Capture the cell that displays the provided text and extract its [X, Y] central coordinate. 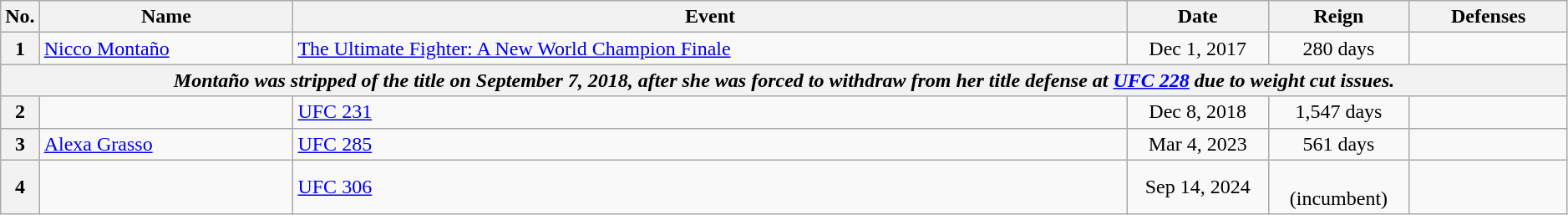
1 [20, 49]
1,547 days [1338, 112]
UFC 285 [710, 144]
Defenses [1489, 17]
Mar 4, 2023 [1198, 144]
Event [710, 17]
Sep 14, 2024 [1198, 187]
561 days [1338, 144]
Name [166, 17]
Alexa Grasso [166, 144]
Date [1198, 17]
3 [20, 144]
280 days [1338, 49]
No. [20, 17]
4 [20, 187]
The Ultimate Fighter: A New World Champion Finale [710, 49]
UFC 231 [710, 112]
2 [20, 112]
Reign [1338, 17]
(incumbent) [1338, 187]
Dec 1, 2017 [1198, 49]
UFC 306 [710, 187]
Nicco Montaño [166, 49]
Montaño was stripped of the title on September 7, 2018, after she was forced to withdraw from her title defense at UFC 228 due to weight cut issues. [784, 80]
Dec 8, 2018 [1198, 112]
